Pinpoint the cell where the given text exists, returning its [x, y] midpoint coordinate. 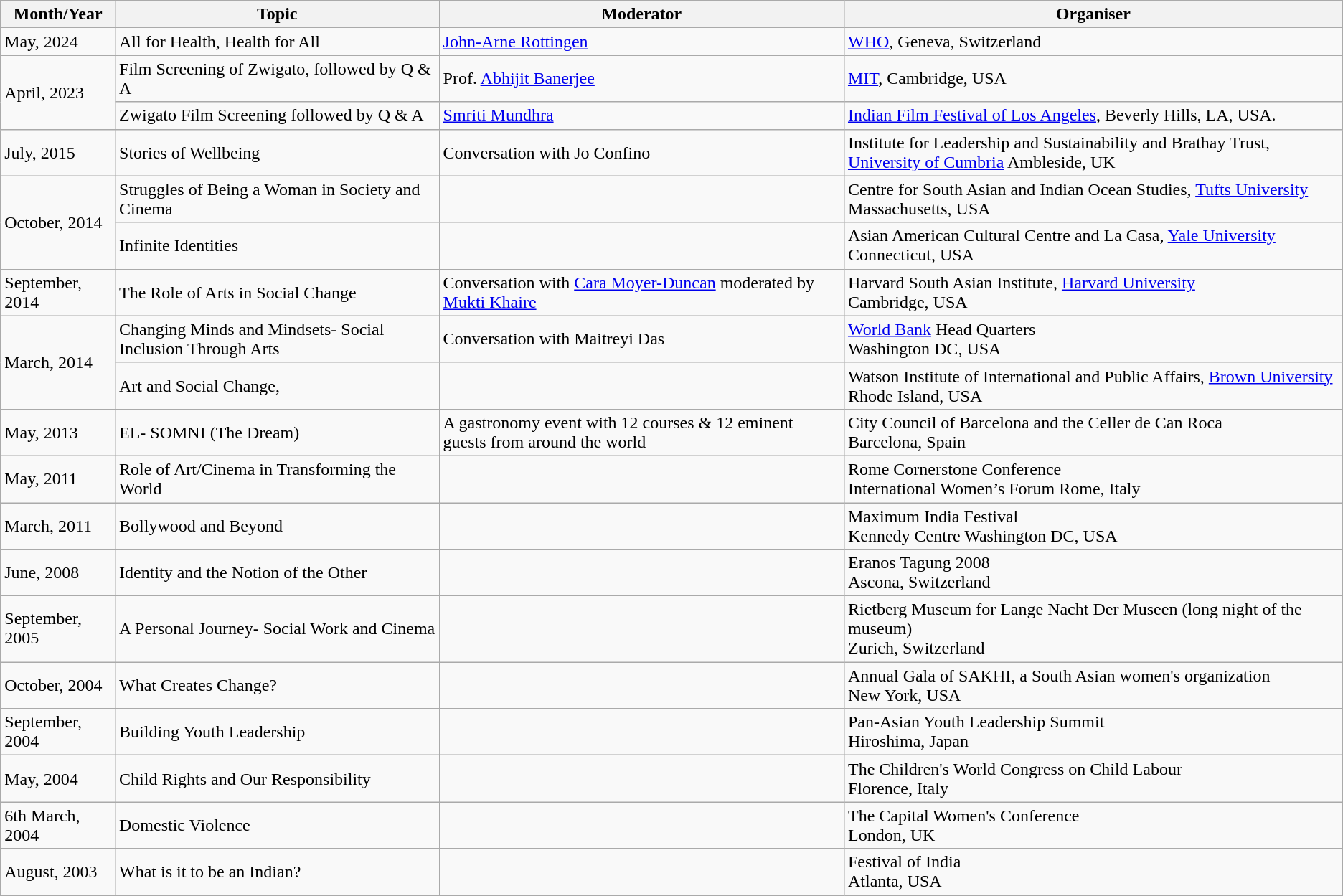
EL- SOMNI (The Dream) [277, 432]
Watson Institute of International and Public Affairs, Brown UniversityRhode Island, USA [1093, 386]
Conversation with Jo Confino [641, 152]
The Children's World Congress on Child LabourFlorence, Italy [1093, 779]
May, 2011 [58, 479]
Topic [277, 14]
July, 2015 [58, 152]
May, 2004 [58, 779]
May, 2024 [58, 42]
A Personal Journey- Social Work and Cinema [277, 629]
Festival of IndiaAtlanta, USA [1093, 872]
John-Arne Rottingen [641, 42]
What is it to be an Indian? [277, 872]
Eranos Tagung 2008Ascona, Switzerland [1093, 572]
Struggles of Being a Woman in Society and Cinema [277, 199]
Month/Year [58, 14]
All for Health, Health for All [277, 42]
October, 2014 [58, 222]
City Council of Barcelona and the Celler de Can RocaBarcelona, Spain [1093, 432]
September, 2005 [58, 629]
September, 2014 [58, 293]
Rietberg Museum for Lange Nacht Der Museen (long night of the museum)Zurich, Switzerland [1093, 629]
Conversation with Cara Moyer-Duncan moderated by Mukti Khaire [641, 293]
World Bank Head QuartersWashington DC, USA [1093, 339]
Identity and the Notion of the Other [277, 572]
Annual Gala of SAKHI, a South Asian women's organizationNew York, USA [1093, 686]
April, 2023 [58, 92]
May, 2013 [58, 432]
August, 2003 [58, 872]
Child Rights and Our Responsibility [277, 779]
MIT, Cambridge, USA [1093, 79]
Centre for South Asian and Indian Ocean Studies, Tufts UniversityMassachusetts, USA [1093, 199]
What Creates Change? [277, 686]
March, 2014 [58, 362]
Conversation with Maitreyi Das [641, 339]
Maximum India FestivalKennedy Centre Washington DC, USA [1093, 525]
Stories of Wellbeing [277, 152]
Role of Art/Cinema in Transforming the World [277, 479]
The Role of Arts in Social Change [277, 293]
Art and Social Change, [277, 386]
Institute for Leadership and Sustainability and Brathay Trust, University of Cumbria Ambleside, UK [1093, 152]
Changing Minds and Mindsets- Social Inclusion Through Arts [277, 339]
Indian Film Festival of Los Angeles, Beverly Hills, LA, USA. [1093, 115]
WHO, Geneva, Switzerland [1093, 42]
Zwigato Film Screening followed by Q & A [277, 115]
A gastronomy event with 12 courses & 12 eminent guests from around the world [641, 432]
Pan-Asian Youth Leadership SummitHiroshima, Japan [1093, 732]
Building Youth Leadership [277, 732]
Moderator [641, 14]
September, 2004 [58, 732]
The Capital Women's ConferenceLondon, UK [1093, 825]
October, 2004 [58, 686]
Harvard South Asian Institute, Harvard UniversityCambridge, USA [1093, 293]
Prof. Abhijit Banerjee [641, 79]
Film Screening of Zwigato, followed by Q & A [277, 79]
June, 2008 [58, 572]
Organiser [1093, 14]
Asian American Cultural Centre and La Casa, Yale UniversityConnecticut, USA [1093, 245]
Bollywood and Beyond [277, 525]
March, 2011 [58, 525]
Rome Cornerstone ConferenceInternational Women’s Forum Rome, Italy [1093, 479]
6th March, 2004 [58, 825]
Infinite Identities [277, 245]
Smriti Mundhra [641, 115]
Domestic Violence [277, 825]
